Output the [x, y] coordinate of the center of the cell containing the given text.  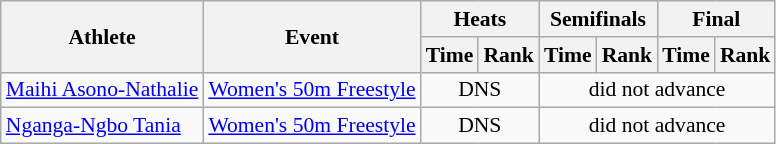
Semifinals [598, 19]
Event [312, 36]
Nganga-Ngbo Tania [102, 126]
Final [716, 19]
Maihi Asono-Nathalie [102, 90]
Athlete [102, 36]
Heats [480, 19]
